Search for the cell housing the specified text and yield its [X, Y] center coordinate. 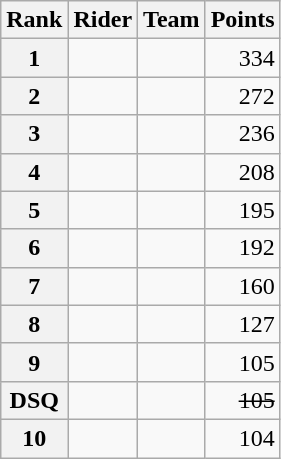
6 [34, 248]
Rider [103, 20]
8 [34, 324]
10 [34, 438]
7 [34, 286]
195 [242, 210]
3 [34, 134]
236 [242, 134]
127 [242, 324]
272 [242, 96]
Rank [34, 20]
Points [242, 20]
192 [242, 248]
104 [242, 438]
5 [34, 210]
2 [34, 96]
4 [34, 172]
160 [242, 286]
208 [242, 172]
1 [34, 58]
9 [34, 362]
Team [172, 20]
334 [242, 58]
DSQ [34, 400]
